For the text-containing cell, return its midpoint in [x, y] coordinate format. 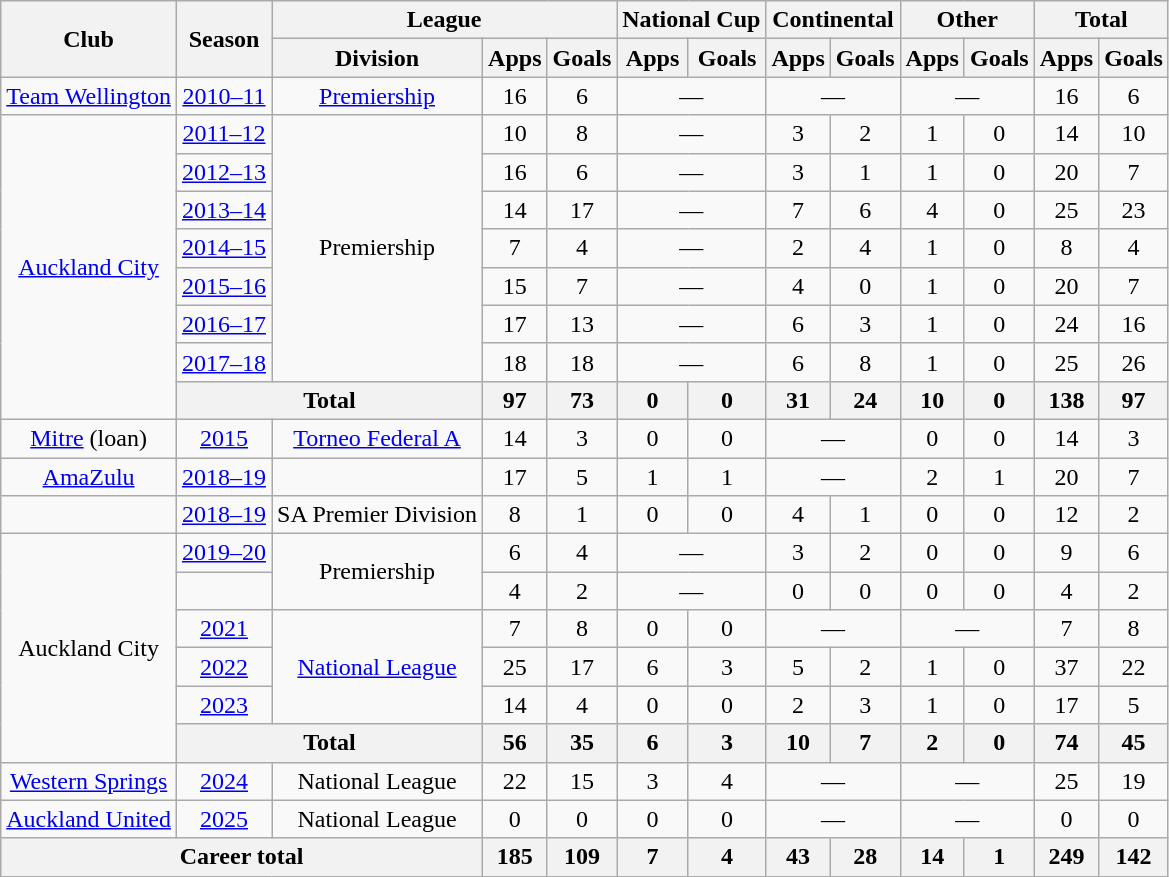
23 [1134, 210]
138 [1066, 400]
2019–20 [224, 553]
2014–15 [224, 248]
2022 [224, 667]
28 [865, 857]
2021 [224, 629]
2012–13 [224, 172]
43 [798, 857]
Season [224, 39]
13 [582, 324]
35 [582, 743]
9 [1066, 553]
Mitre (loan) [89, 438]
249 [1066, 857]
45 [1134, 743]
2016–17 [224, 324]
31 [798, 400]
Continental [833, 20]
2025 [224, 819]
Western Springs [89, 781]
2023 [224, 705]
26 [1134, 362]
185 [515, 857]
Team Wellington [89, 96]
109 [582, 857]
Club [89, 39]
AmaZulu [89, 477]
Torneo Federal A [378, 438]
2010–11 [224, 96]
2013–14 [224, 210]
League [444, 20]
2011–12 [224, 134]
142 [1134, 857]
Auckland United [89, 819]
2024 [224, 781]
National Cup [692, 20]
2015–16 [224, 286]
56 [515, 743]
SA Premier Division [378, 515]
2017–18 [224, 362]
19 [1134, 781]
Division [378, 58]
73 [582, 400]
Other [967, 20]
37 [1066, 667]
Career total [242, 857]
12 [1066, 515]
2015 [224, 438]
74 [1066, 743]
